Extract the (x, y) coordinate from the center of the cell holding the provided text.  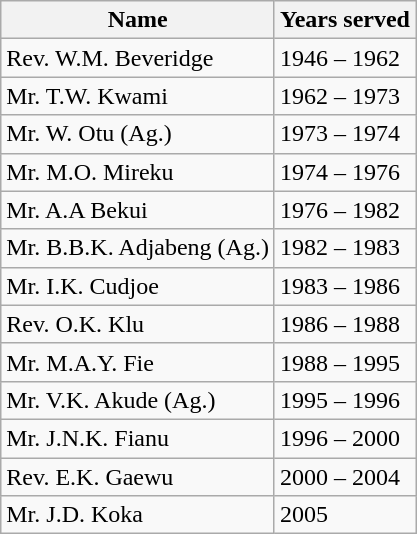
1982 – 1983 (344, 248)
Mr. I.K. Cudjoe (138, 286)
1986 – 1988 (344, 324)
1995 – 1996 (344, 400)
Mr. T.W. Kwami (138, 96)
Mr. V.K. Akude (Ag.) (138, 400)
2005 (344, 515)
Rev. W.M. Beveridge (138, 58)
Mr. M.O. Mireku (138, 172)
1962 – 1973 (344, 96)
Mr. J.D. Koka (138, 515)
Mr. B.B.K. Adjabeng (Ag.) (138, 248)
Name (138, 20)
Mr. M.A.Y. Fie (138, 362)
2000 – 2004 (344, 477)
1976 – 1982 (344, 210)
1983 – 1986 (344, 286)
Rev. E.K. Gaewu (138, 477)
1996 – 2000 (344, 438)
Years served (344, 20)
Mr. A.A Bekui (138, 210)
1974 – 1976 (344, 172)
Mr. W. Otu (Ag.) (138, 134)
Rev. O.K. Klu (138, 324)
1946 – 1962 (344, 58)
1988 – 1995 (344, 362)
1973 – 1974 (344, 134)
Mr. J.N.K. Fianu (138, 438)
